Return (X, Y) of the center of cell containing provided text 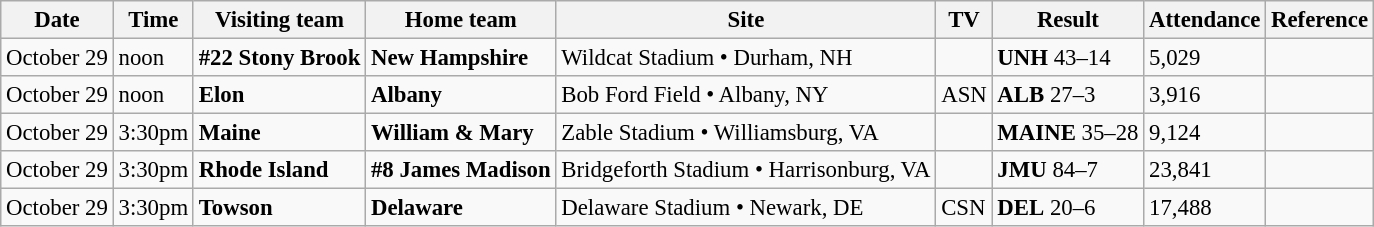
Maine (279, 133)
JMU 84–7 (1068, 170)
Delaware (461, 208)
Site (746, 20)
Result (1068, 20)
5,029 (1205, 58)
3,916 (1205, 95)
Bob Ford Field • Albany, NY (746, 95)
Bridgeforth Stadium • Harrisonburg, VA (746, 170)
TV (964, 20)
#22 Stony Brook (279, 58)
23,841 (1205, 170)
#8 James Madison (461, 170)
Zable Stadium • Williamsburg, VA (746, 133)
Rhode Island (279, 170)
William & Mary (461, 133)
Attendance (1205, 20)
Towson (279, 208)
17,488 (1205, 208)
9,124 (1205, 133)
Albany (461, 95)
Reference (1320, 20)
UNH 43–14 (1068, 58)
ALB 27–3 (1068, 95)
ASN (964, 95)
New Hampshire (461, 58)
Wildcat Stadium • Durham, NH (746, 58)
Visiting team (279, 20)
MAINE 35–28 (1068, 133)
Date (57, 20)
CSN (964, 208)
DEL 20–6 (1068, 208)
Elon (279, 95)
Home team (461, 20)
Delaware Stadium • Newark, DE (746, 208)
Time (153, 20)
